Pinpoint the cell where the given text exists, returning its [X, Y] midpoint coordinate. 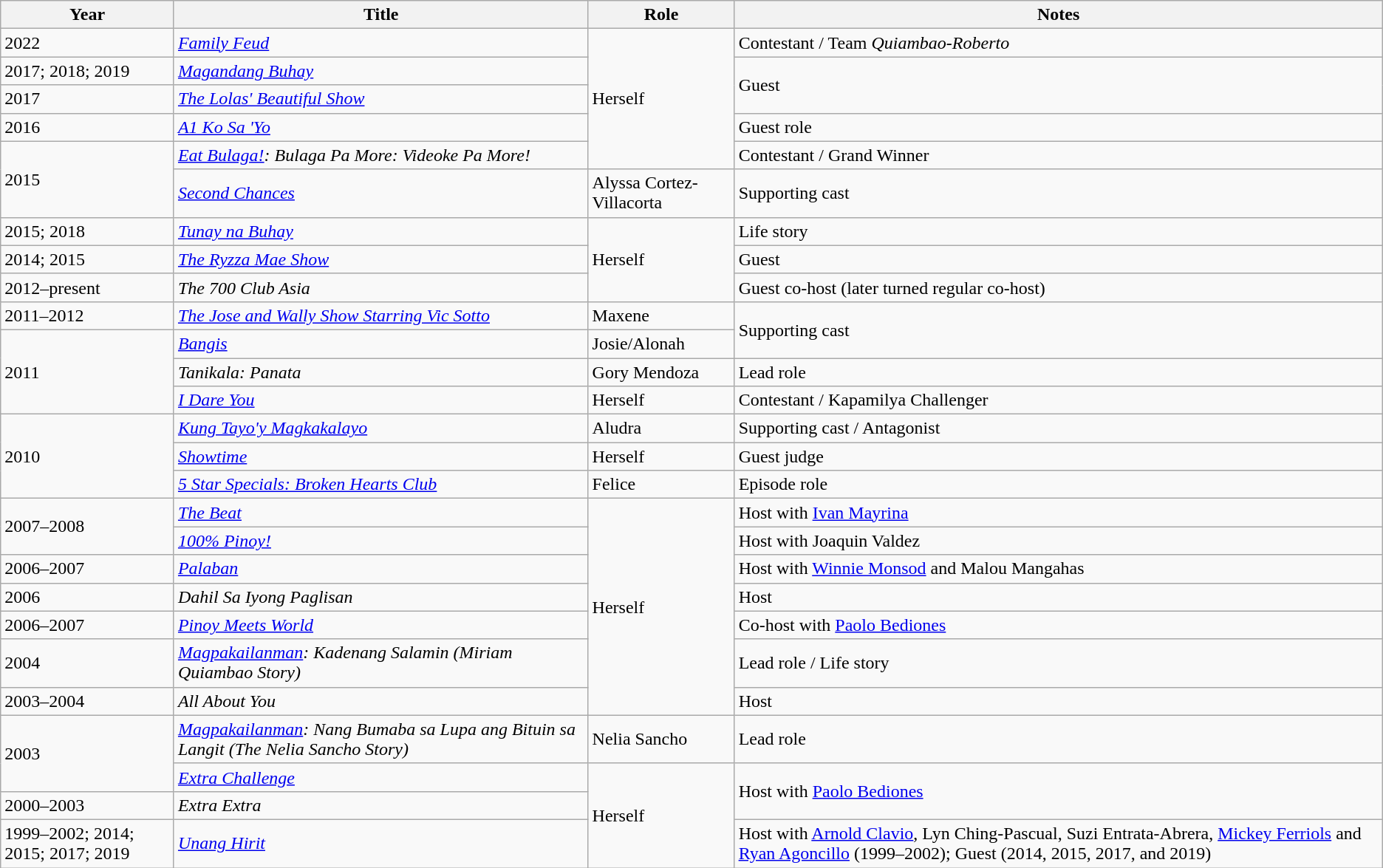
Tunay na Buhay [381, 231]
Family Feud [381, 43]
Lead role / Life story [1058, 663]
Palaban [381, 569]
2014; 2015 [87, 259]
Co-host with Paolo Bediones [1058, 625]
Magpakailanman: Kadenang Salamin (Miriam Quiambao Story) [381, 663]
Episode role [1058, 485]
Aludra [661, 428]
Supporting cast / Antagonist [1058, 428]
Maxene [661, 315]
Contestant / Kapamilya Challenger [1058, 400]
A1 Ko Sa 'Yo [381, 127]
Contestant / Team Quiambao-Roberto [1058, 43]
2011 [87, 372]
I Dare You [381, 400]
2016 [87, 127]
Title [381, 15]
The Ryzza Mae Show [381, 259]
Tanikala: Panata [381, 372]
2015 [87, 179]
Year [87, 15]
2007–2008 [87, 527]
Kung Tayo'y Magkakalayo [381, 428]
2017 [87, 99]
The 700 Club Asia [381, 287]
2011–2012 [87, 315]
Life story [1058, 231]
Eat Bulaga!: Bulaga Pa More: Videoke Pa More! [381, 155]
100% Pinoy! [381, 541]
Role [661, 15]
5 Star Specials: Broken Hearts Club [381, 485]
The Jose and Wally Show Starring Vic Sotto [381, 315]
Dahil Sa Iyong Paglisan [381, 597]
Contestant / Grand Winner [1058, 155]
Pinoy Meets World [381, 625]
Josie/Alonah [661, 344]
Unang Hirit [381, 844]
The Beat [381, 513]
The Lolas' Beautiful Show [381, 99]
Second Chances [381, 194]
Felice [661, 485]
Host with Winnie Monsod and Malou Mangahas [1058, 569]
All About You [381, 701]
Alyssa Cortez-Villacorta [661, 194]
2022 [87, 43]
Host with Arnold Clavio, Lyn Ching-Pascual, Suzi Entrata-Abrera, Mickey Ferriols and Ryan Agoncillo (1999–2002); Guest (2014, 2015, 2017, and 2019) [1058, 844]
Bangis [381, 344]
Magpakailanman: Nang Bumaba sa Lupa ang Bituin sa Langit (The Nelia Sancho Story) [381, 739]
Guest co-host (later turned regular co-host) [1058, 287]
Nelia Sancho [661, 739]
2010 [87, 457]
2003 [87, 753]
2003–2004 [87, 701]
1999–2002; 2014; 2015; 2017; 2019 [87, 844]
2006 [87, 597]
Extra Extra [381, 805]
2000–2003 [87, 805]
2004 [87, 663]
2012–present [87, 287]
Guest judge [1058, 457]
Host with Ivan Mayrina [1058, 513]
Notes [1058, 15]
2017; 2018; 2019 [87, 71]
Gory Mendoza [661, 372]
Extra Challenge [381, 777]
Host with Joaquin Valdez [1058, 541]
Guest role [1058, 127]
Showtime [381, 457]
Magandang Buhay [381, 71]
Host with Paolo Bediones [1058, 791]
2015; 2018 [87, 231]
